For the text-containing cell, return its midpoint in [X, Y] coordinate format. 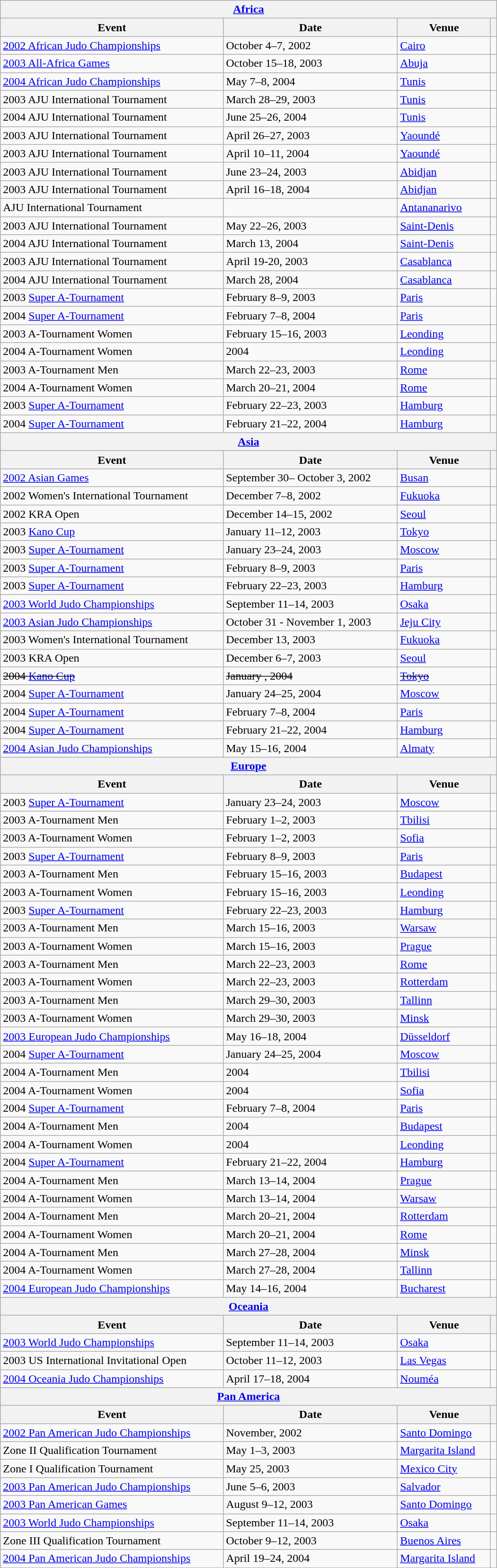
Mexico City [444, 1469]
December 7–8, 2002 [311, 496]
2003 Pan American Judo Championships [112, 1487]
December 14–15, 2002 [311, 514]
Oceania [248, 1306]
2002 Women's International Tournament [112, 496]
2002 KRA Open [112, 514]
April 26–27, 2003 [311, 135]
2003 All-Africa Games [112, 63]
AJU International Tournament [112, 207]
May 16–18, 2004 [311, 1036]
Europe [248, 766]
Jeju City [444, 622]
Zone II Qualification Tournament [112, 1451]
Buenos Aires [444, 1541]
May 14–16, 2004 [311, 1288]
Antananarivo [444, 207]
October 15–18, 2003 [311, 63]
September 30– October 3, 2002 [311, 478]
2003 KRA Open [112, 658]
Asia [248, 442]
2004 Pan American Judo Championships [112, 1559]
May 7–8, 2004 [311, 81]
2002 Pan American Judo Championships [112, 1433]
Salvador [444, 1487]
October 11–12, 2003 [311, 1360]
March 13, 2004 [311, 244]
April 19-20, 2003 [311, 262]
Nouméa [444, 1379]
June 25–26, 2004 [311, 117]
2002 African Judo Championships [112, 45]
October 31 - November 1, 2003 [311, 622]
Zone III Qualification Tournament [112, 1541]
Abuja [444, 63]
2003 European Judo Championships [112, 1036]
October 4–7, 2002 [311, 45]
June 5–6, 2003 [311, 1487]
January 11–12, 2003 [311, 532]
2003 Asian Judo Championships [112, 622]
2003 Pan American Games [112, 1505]
March 28–29, 2003 [311, 99]
Bucharest [444, 1288]
Las Vegas [444, 1360]
December 13, 2003 [311, 640]
Almaty [444, 748]
June 23–24, 2003 [311, 171]
Zone I Qualification Tournament [112, 1469]
Africa [248, 9]
2002 Asian Games [112, 478]
2003 Women's International Tournament [112, 640]
2003 Kano Cup [112, 532]
May 1–3, 2003 [311, 1451]
October 9–12, 2003 [311, 1541]
2004 European Judo Championships [112, 1288]
April 19–24, 2004 [311, 1559]
2004 African Judo Championships [112, 81]
May 25, 2003 [311, 1469]
January , 2004 [311, 676]
November, 2002 [311, 1433]
May 22–26, 2003 [311, 226]
April 10–11, 2004 [311, 153]
Busan [444, 478]
Pan America [248, 1397]
2004 Oceania Judo Championships [112, 1379]
December 6–7, 2003 [311, 658]
2003 US International Invitational Open [112, 1360]
March 28, 2004 [311, 280]
2004 Asian Judo Championships [112, 748]
April 17–18, 2004 [311, 1379]
April 16–18, 2004 [311, 189]
Cairo [444, 45]
Düsseldorf [444, 1036]
August 9–12, 2003 [311, 1505]
2004 Kano Cup [112, 676]
May 15–16, 2004 [311, 748]
